Output the (X, Y) coordinate of the center of the cell containing the given text.  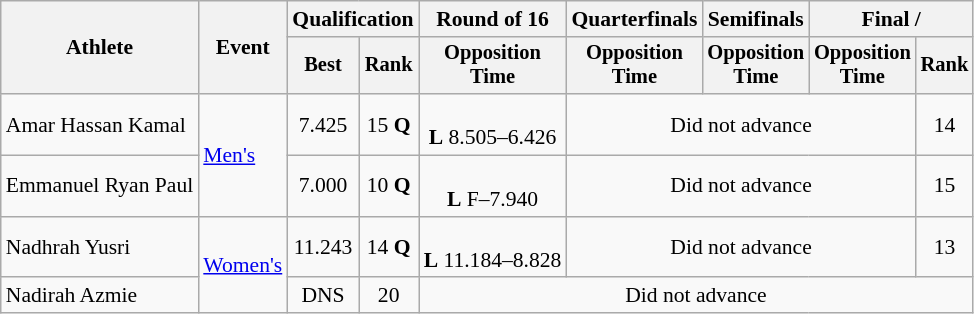
7.000 (322, 186)
L F–7.940 (493, 186)
14 (945, 124)
Men's (242, 155)
Best (322, 66)
Nadhrah Yusri (100, 248)
14 Q (389, 248)
Nadirah Azmie (100, 296)
L 8.505–6.426 (493, 124)
10 Q (389, 186)
Semifinals (756, 19)
DNS (322, 296)
Round of 16 (493, 19)
15 (945, 186)
20 (389, 296)
Event (242, 48)
L 11.184–8.828 (493, 248)
Athlete (100, 48)
15 Q (389, 124)
11.243 (322, 248)
13 (945, 248)
Women's (242, 266)
Quarterfinals (634, 19)
Final / (891, 19)
Emmanuel Ryan Paul (100, 186)
Qualification (352, 19)
7.425 (322, 124)
Amar Hassan Kamal (100, 124)
